For the text-containing cell, return its midpoint in (x, y) coordinate format. 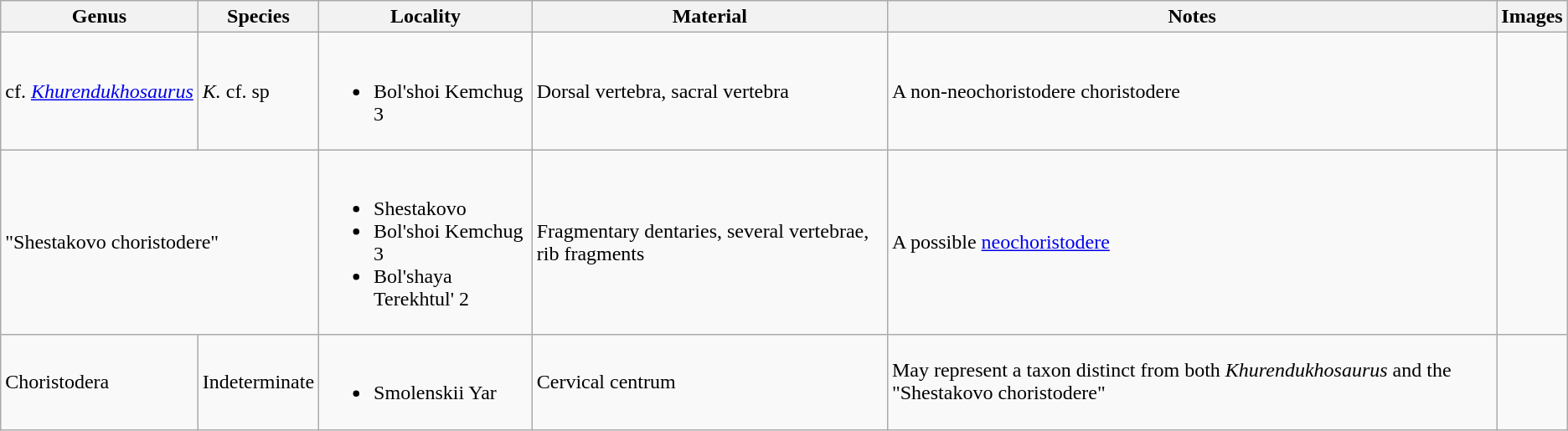
A possible neochoristodere (1191, 243)
Cervical centrum (709, 382)
Locality (426, 17)
ShestakovoBol'shoi Kemchug 3Bol'shaya Terekhtul' 2 (426, 243)
Images (1532, 17)
Material (709, 17)
A non-neochoristodere choristodere (1191, 91)
Notes (1191, 17)
Dorsal vertebra, sacral vertebra (709, 91)
May represent a taxon distinct from both Khurendukhosaurus and the "Shestakovo choristodere" (1191, 382)
Fragmentary dentaries, several vertebrae, rib fragments (709, 243)
Choristodera (100, 382)
cf. Khurendukhosaurus (100, 91)
"Shestakovo choristodere" (160, 243)
Genus (100, 17)
Bol'shoi Kemchug 3 (426, 91)
Indeterminate (258, 382)
Species (258, 17)
K. cf. sp (258, 91)
Smolenskii Yar (426, 382)
